Find where the given text appears and provide that cell's center as (x, y) coordinate. 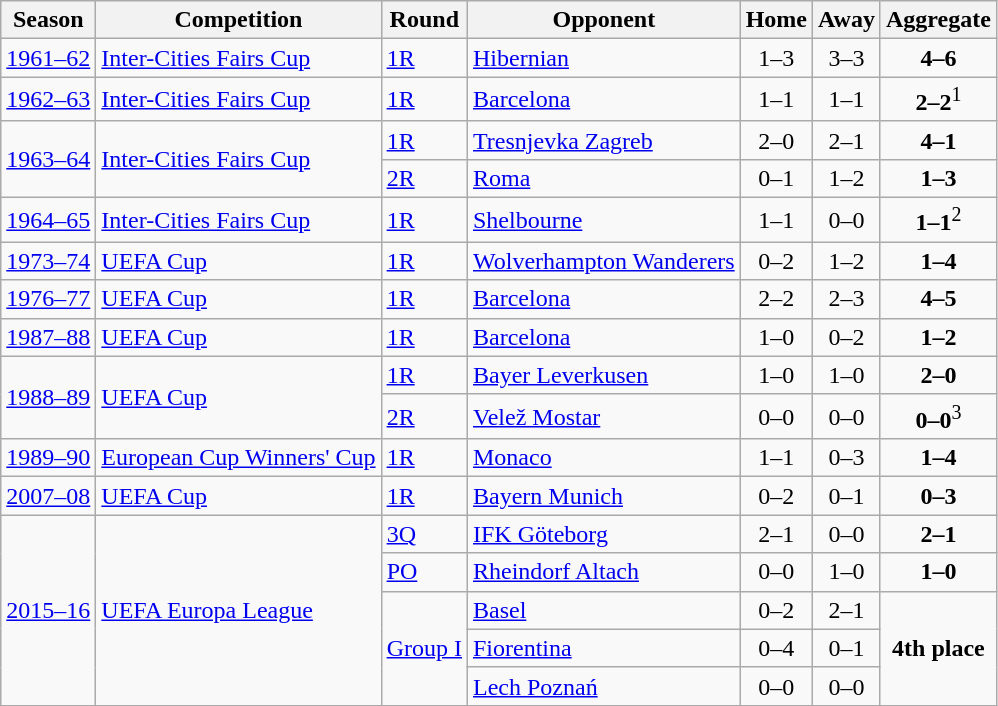
0–03 (938, 416)
PO (424, 572)
2–21 (938, 100)
Velež Mostar (604, 416)
Roma (604, 178)
3–3 (847, 58)
2–3 (847, 299)
1973–74 (48, 261)
4–6 (938, 58)
Opponent (604, 20)
European Cup Winners' Cup (238, 458)
Tresnjevka Zagreb (604, 140)
1963–64 (48, 159)
Season (48, 20)
Wolverhampton Wanderers (604, 261)
Aggregate (938, 20)
Bayer Leverkusen (604, 375)
Competition (238, 20)
Hibernian (604, 58)
Monaco (604, 458)
Group I (424, 648)
2007–08 (48, 496)
UEFA Europa League (238, 610)
4–5 (938, 299)
1976–77 (48, 299)
4–1 (938, 140)
1989–90 (48, 458)
1961–62 (48, 58)
0–4 (776, 648)
Rheindorf Altach (604, 572)
Shelbourne (604, 220)
Away (847, 20)
1962–63 (48, 100)
Round (424, 20)
IFK Göteborg (604, 534)
Basel (604, 610)
Home (776, 20)
Lech Poznań (604, 686)
1964–65 (48, 220)
1987–88 (48, 337)
Bayern Munich (604, 496)
1988–89 (48, 398)
1–12 (938, 220)
4th place (938, 648)
3Q (424, 534)
2015–16 (48, 610)
2–2 (776, 299)
Fiorentina (604, 648)
